Find where the given text appears and provide that cell's center as (x, y) coordinate. 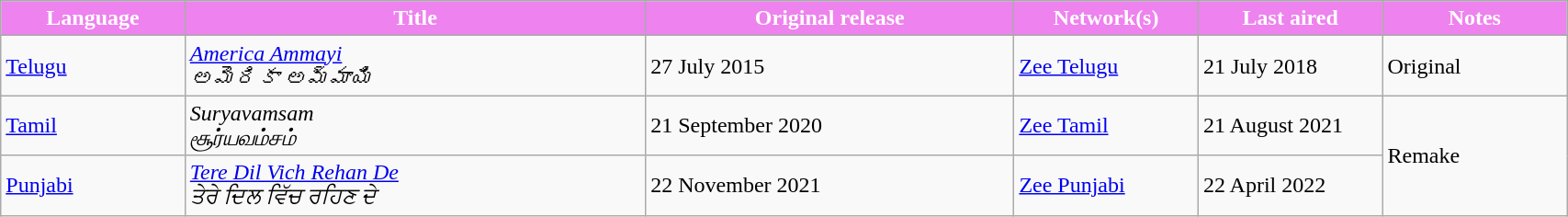
Language (94, 18)
Tere Dil Vich Rehan Deਤੇਰੇ ਦਿਲ ਵਿੱਚ ਰਹਿਣ ਦੇ (415, 186)
Notes (1475, 18)
21 September 2020 (830, 125)
22 April 2022 (1290, 186)
Telugu (94, 66)
27 July 2015 (830, 66)
21 July 2018 (1290, 66)
Zee Telugu (1106, 66)
Tamil (94, 125)
Zee Punjabi (1106, 186)
Remake (1475, 155)
Last aired (1290, 18)
Zee Tamil (1106, 125)
Original (1475, 66)
21 August 2021 (1290, 125)
22 November 2021 (830, 186)
Punjabi (94, 186)
Title (415, 18)
Original release (830, 18)
Suryavamsamசூர்யவம்சம் (415, 125)
Network(s) (1106, 18)
America Ammayiఅమెరికా అమ్మాయి (415, 66)
